Search for the cell housing the specified text and yield its (x, y) center coordinate. 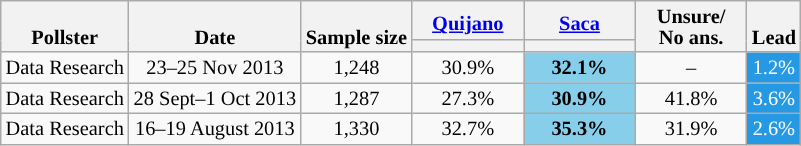
2.6% (774, 128)
3.6% (774, 98)
1,330 (356, 128)
41.8% (691, 98)
Sample size (356, 26)
Lead (774, 26)
31.9% (691, 128)
Date (215, 26)
Quijano (468, 20)
27.3% (468, 98)
1.2% (774, 68)
32.1% (580, 68)
Saca (580, 20)
Pollster (65, 26)
1,248 (356, 68)
32.7% (468, 128)
1,287 (356, 98)
35.3% (580, 128)
Unsure/No ans. (691, 26)
28 Sept–1 Oct 2013 (215, 98)
– (691, 68)
23–25 Nov 2013 (215, 68)
16–19 August 2013 (215, 128)
